Determine the [X, Y] coordinate at the center of the cell enclosing the given text.  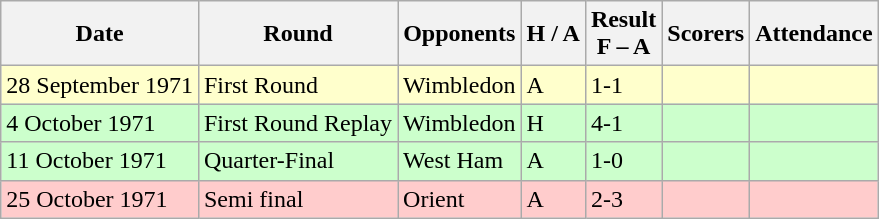
Round [298, 34]
28 September 1971 [100, 85]
Opponents [460, 34]
West Ham [460, 161]
First Round Replay [298, 123]
Quarter-Final [298, 161]
11 October 1971 [100, 161]
Date [100, 34]
1-1 [623, 85]
2-3 [623, 199]
H [553, 123]
25 October 1971 [100, 199]
ResultF – A [623, 34]
Attendance [814, 34]
Scorers [706, 34]
Orient [460, 199]
4 October 1971 [100, 123]
1-0 [623, 161]
First Round [298, 85]
4-1 [623, 123]
Semi final [298, 199]
H / A [553, 34]
